Scan for the cell matching the given text and deliver its (x, y) coordinate at center. 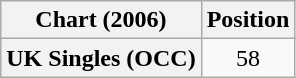
58 (248, 58)
UK Singles (OCC) (101, 58)
Chart (2006) (101, 20)
Position (248, 20)
